Return the (X, Y) coordinate for the center point of the cell that contains the specified text.  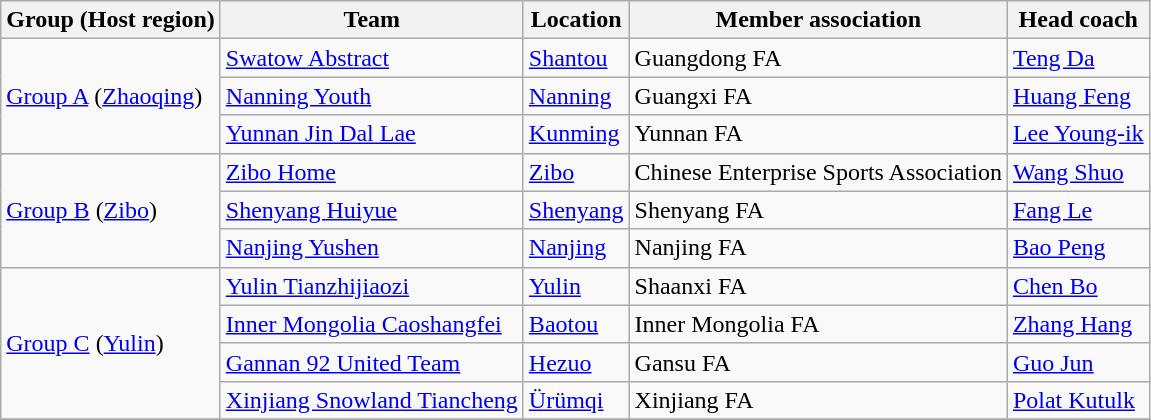
Chen Bo (1078, 286)
Location (576, 20)
Group B (Zibo) (111, 210)
Ürümqi (576, 400)
Inner Mongolia Caoshangfei (372, 324)
Polat Kutulk (1078, 400)
Guo Jun (1078, 362)
Nanning Youth (372, 96)
Nanning (576, 96)
Shenyang FA (818, 210)
Kunming (576, 134)
Yulin (576, 286)
Zhang Hang (1078, 324)
Group A (Zhaoqing) (111, 96)
Hezuo (576, 362)
Swatow Abstract (372, 58)
Fang Le (1078, 210)
Gannan 92 United Team (372, 362)
Yunnan Jin Dal Lae (372, 134)
Head coach (1078, 20)
Member association (818, 20)
Huang Feng (1078, 96)
Shenyang Huiyue (372, 210)
Nanjing Yushen (372, 248)
Shenyang (576, 210)
Yunnan FA (818, 134)
Zibo (576, 172)
Inner Mongolia FA (818, 324)
Wang Shuo (1078, 172)
Gansu FA (818, 362)
Yulin Tianzhijiaozi (372, 286)
Bao Peng (1078, 248)
Chinese Enterprise Sports Association (818, 172)
Group C (Yulin) (111, 343)
Xinjiang FA (818, 400)
Xinjiang Snowland Tiancheng (372, 400)
Group (Host region) (111, 20)
Team (372, 20)
Baotou (576, 324)
Shantou (576, 58)
Nanjing FA (818, 248)
Nanjing (576, 248)
Guangdong FA (818, 58)
Guangxi FA (818, 96)
Lee Young-ik (1078, 134)
Zibo Home (372, 172)
Teng Da (1078, 58)
Shaanxi FA (818, 286)
